Detect which cell encompasses the target text, then output its (X, Y) center coordinate. 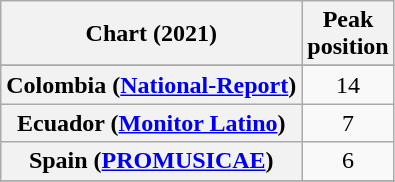
Spain (PROMUSICAE) (152, 161)
14 (348, 85)
Chart (2021) (152, 34)
Colombia (National-Report) (152, 85)
6 (348, 161)
Ecuador (Monitor Latino) (152, 123)
Peakposition (348, 34)
7 (348, 123)
